Capture the cell that displays the provided text and extract its (x, y) central coordinate. 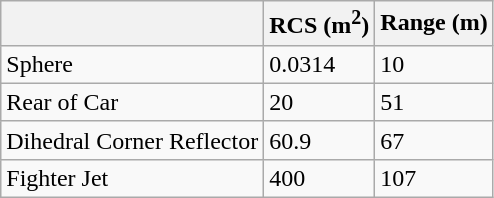
107 (434, 178)
400 (320, 178)
Sphere (132, 64)
10 (434, 64)
60.9 (320, 140)
Rear of Car (132, 102)
Range (m) (434, 24)
Fighter Jet (132, 178)
67 (434, 140)
Dihedral Corner Reflector (132, 140)
RCS (m2) (320, 24)
51 (434, 102)
0.0314 (320, 64)
20 (320, 102)
